Provide the (X, Y) coordinate of the cell's center where the given text is located.  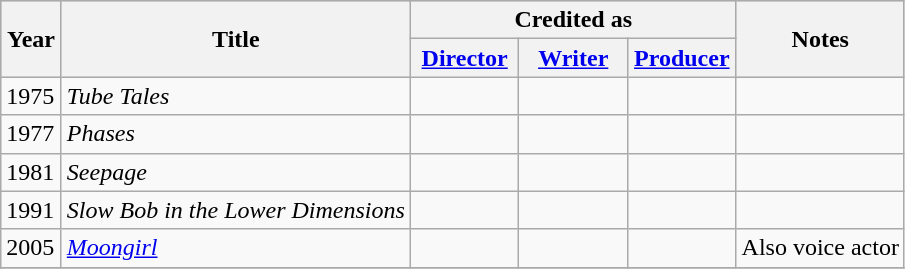
Also voice actor (820, 248)
Writer (574, 58)
Moongirl (236, 248)
1977 (32, 134)
1991 (32, 210)
Title (236, 39)
Producer (682, 58)
2005 (32, 248)
Seepage (236, 172)
1975 (32, 96)
Year (32, 39)
1981 (32, 172)
Tube Tales (236, 96)
Phases (236, 134)
Slow Bob in the Lower Dimensions (236, 210)
Notes (820, 39)
Director (464, 58)
Credited as (573, 20)
